From the cell containing the given text, extract its center point as [X, Y] coordinate. 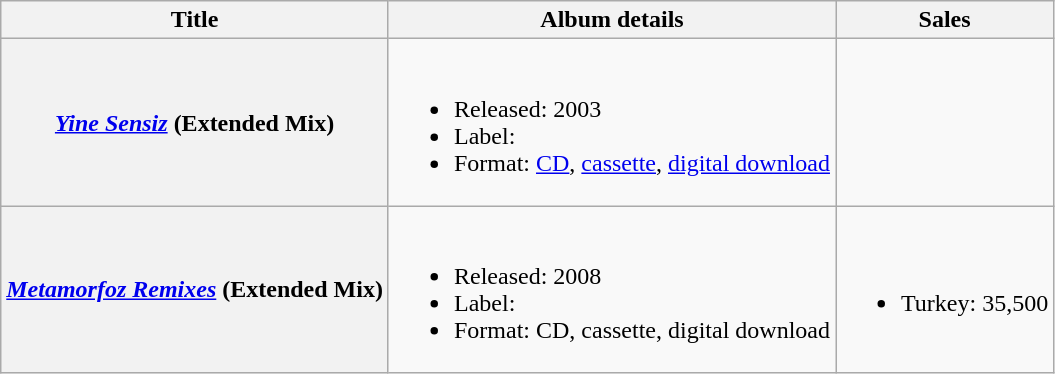
Released: 2003Label:Format: CD, cassette, digital download [612, 122]
Album details [612, 20]
Metamorfoz Remixes (Extended Mix) [195, 290]
Yine Sensiz (Extended Mix) [195, 122]
Sales [945, 20]
Title [195, 20]
Turkey: 35,500 [945, 290]
Released: 2008Label:Format: CD, cassette, digital download [612, 290]
